Capture the cell that displays the provided text and extract its [X, Y] central coordinate. 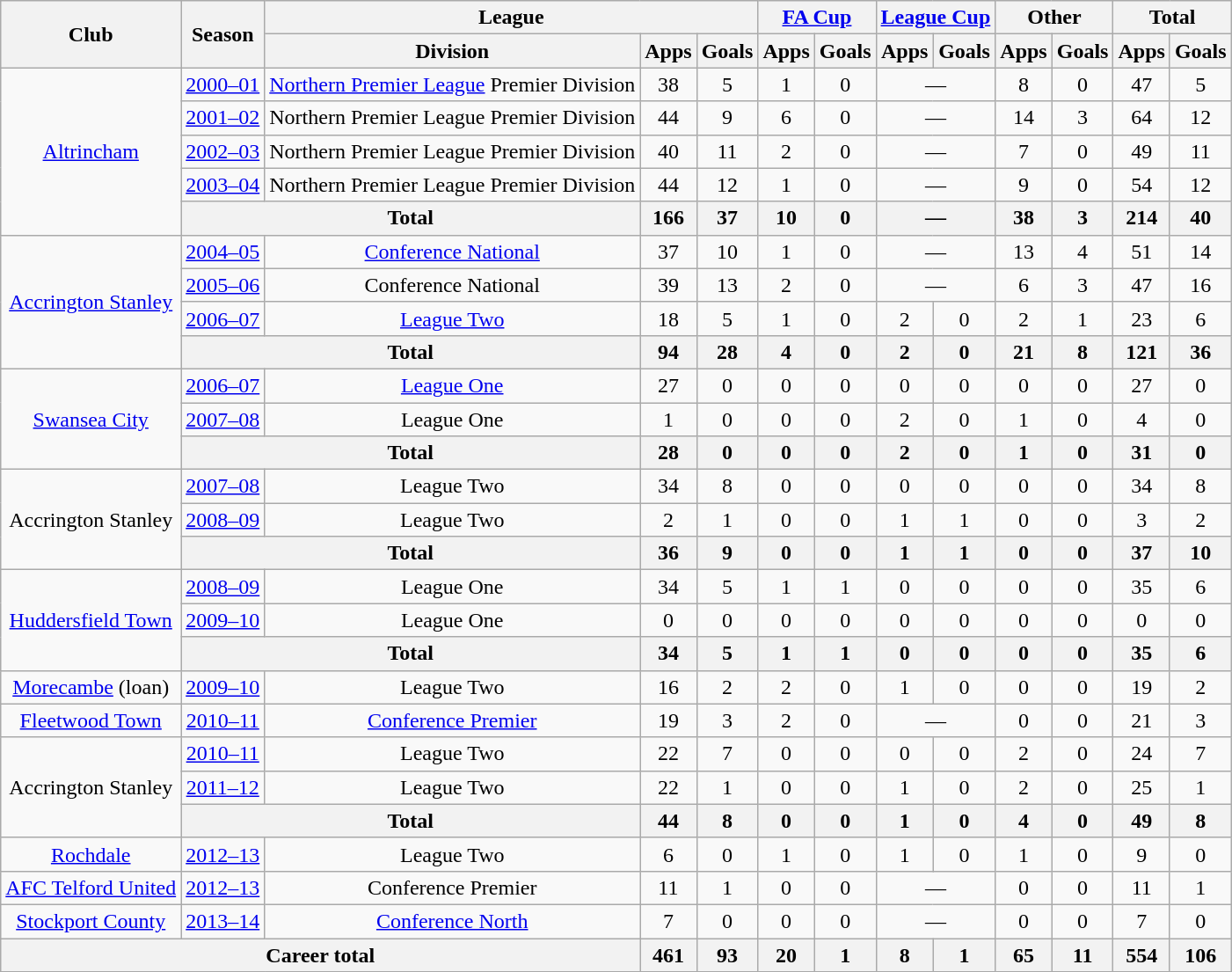
FA Cup [817, 18]
65 [1024, 954]
25 [1141, 787]
League Cup [936, 18]
Fleetwood Town [91, 720]
2002–03 [223, 151]
Career total [320, 954]
AFC Telford United [91, 888]
League [512, 18]
93 [727, 954]
Rochdale [91, 854]
Division [452, 51]
2005–06 [223, 285]
214 [1141, 218]
106 [1200, 954]
24 [1141, 754]
54 [1141, 185]
51 [1141, 252]
Season [223, 34]
31 [1141, 453]
64 [1141, 118]
Club [91, 34]
94 [668, 352]
20 [786, 954]
166 [668, 218]
Other [1054, 18]
Morecambe (loan) [91, 687]
554 [1141, 954]
Altrincham [91, 151]
2004–05 [223, 252]
23 [1141, 318]
Conference North [452, 921]
Huddersfield Town [91, 620]
2000–01 [223, 84]
39 [668, 285]
2011–12 [223, 787]
2003–04 [223, 185]
2001–02 [223, 118]
18 [668, 318]
461 [668, 954]
2013–14 [223, 921]
Stockport County [91, 921]
Swansea City [91, 419]
121 [1141, 352]
